Search for the cell housing the specified text and yield its [x, y] center coordinate. 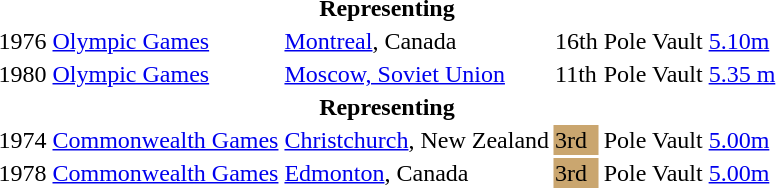
Edmonton, Canada [417, 173]
Montreal, Canada [417, 41]
Christchurch, New Zealand [417, 140]
16th [577, 41]
Moscow, Soviet Union [417, 74]
11th [577, 74]
